Identify which cell holds the provided text, then report its (x, y) central coordinate. 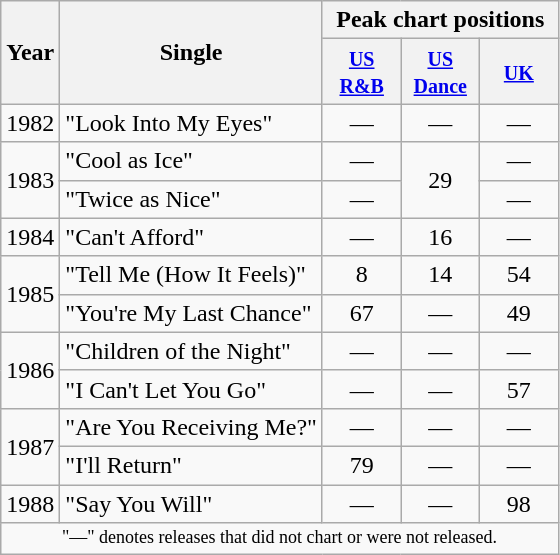
1986 (30, 370)
"Cool as Ice" (192, 161)
Single (192, 52)
"I'll Return" (192, 465)
US Dance (440, 72)
1985 (30, 294)
1988 (30, 503)
1987 (30, 446)
14 (440, 275)
1983 (30, 180)
"You're My Last Chance" (192, 313)
"—" denotes releases that did not chart or were not released. (280, 538)
16 (440, 237)
"Look Into My Eyes" (192, 123)
"Are You Receiving Me?" (192, 427)
49 (520, 313)
29 (440, 180)
"Tell Me (How It Feels)" (192, 275)
"Children of the Night" (192, 351)
Peak chart positions (440, 20)
US R&B (362, 72)
"Twice as Nice" (192, 199)
Year (30, 52)
"Can't Afford" (192, 237)
54 (520, 275)
UK (520, 72)
79 (362, 465)
8 (362, 275)
"Say You Will" (192, 503)
"I Can't Let You Go" (192, 389)
1982 (30, 123)
57 (520, 389)
98 (520, 503)
1984 (30, 237)
67 (362, 313)
